From the cell containing the given text, extract its center point as [x, y] coordinate. 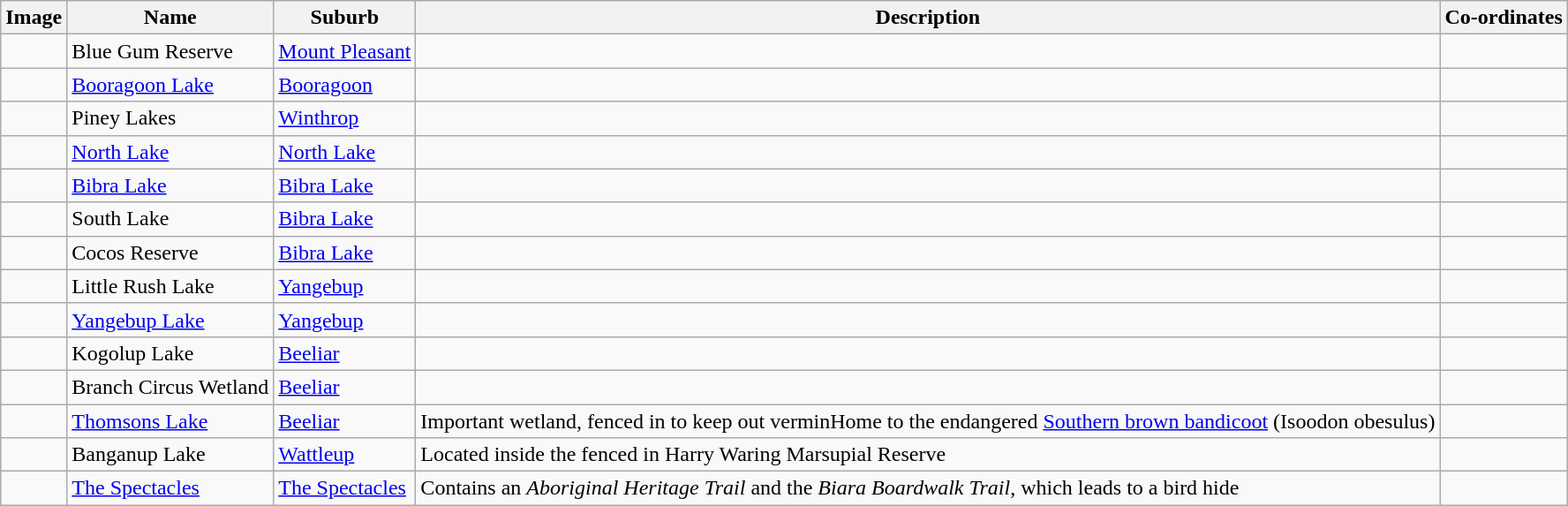
Image [34, 18]
South Lake [170, 219]
Co-ordinates [1504, 18]
Cocos Reserve [170, 253]
Wattleup [344, 455]
Piney Lakes [170, 118]
Name [170, 18]
Description [928, 18]
Branch Circus Wetland [170, 387]
Contains an Aboriginal Heritage Trail and the Biara Boardwalk Trail, which leads to a bird hide [928, 488]
Kogolup Lake [170, 353]
Winthrop [344, 118]
Mount Pleasant [344, 51]
Yangebup Lake [170, 320]
Banganup Lake [170, 455]
Located inside the fenced in Harry Waring Marsupial Reserve [928, 455]
Little Rush Lake [170, 286]
Important wetland, fenced in to keep out verminHome to the endangered Southern brown bandicoot (Isoodon obesulus) [928, 421]
Thomsons Lake [170, 421]
Booragoon Lake [170, 85]
Blue Gum Reserve [170, 51]
Booragoon [344, 85]
Suburb [344, 18]
